Find where the given text appears and provide that cell's center as [x, y] coordinate. 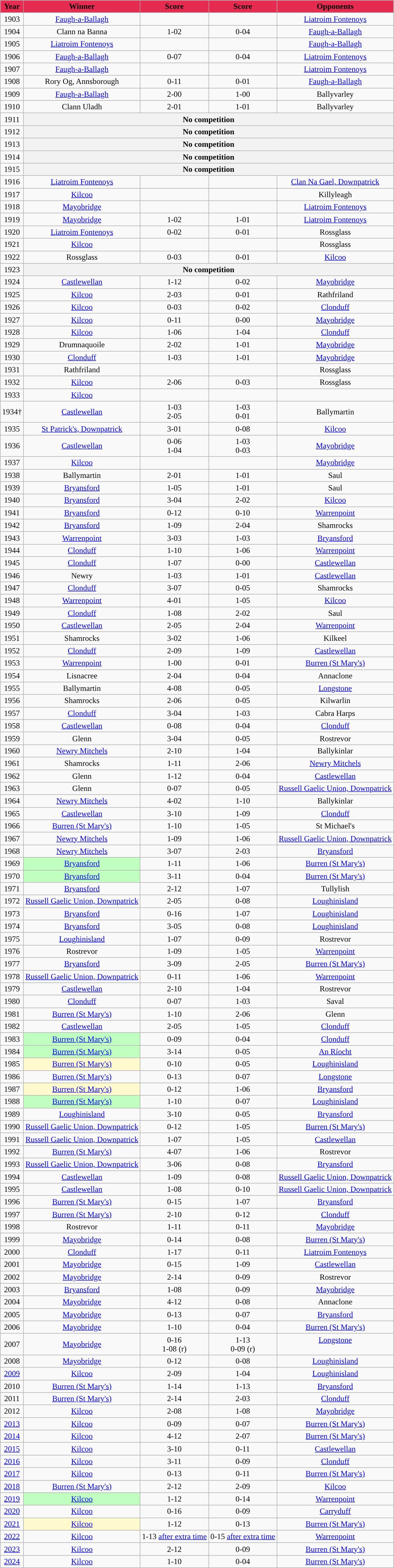
1990 [12, 1127]
4-01 [174, 601]
2006 [12, 1327]
4-07 [174, 1152]
1951 [12, 638]
0-15 after extra time [243, 1536]
1986 [12, 1077]
1915 [12, 170]
1931 [12, 370]
3-05 [174, 926]
1918 [12, 207]
1910 [12, 107]
1998 [12, 1227]
1969 [12, 864]
Winner [82, 7]
Clann na Banna [82, 32]
Clan Na Gael, Downpatrick [335, 182]
1926 [12, 307]
1920 [12, 232]
1992 [12, 1152]
2010 [12, 1386]
1978 [12, 977]
1945 [12, 563]
1919 [12, 220]
1988 [12, 1102]
1911 [12, 119]
2019 [12, 1499]
1-17 [174, 1252]
1944 [12, 550]
3-02 [174, 638]
1980 [12, 1002]
1938 [12, 475]
1989 [12, 1114]
1912 [12, 132]
2021 [12, 1524]
2016 [12, 1461]
1981 [12, 1014]
1955 [12, 688]
1909 [12, 94]
4-02 [174, 801]
Killyleagh [335, 195]
1903 [12, 19]
Year [12, 7]
3-01 [174, 429]
1968 [12, 851]
Rory Og, Annsborough [82, 82]
2024 [12, 1561]
1-03 0-03 [243, 446]
1942 [12, 525]
1-13 [243, 1386]
1933 [12, 395]
2014 [12, 1436]
1972 [12, 901]
2012 [12, 1411]
Newry [82, 576]
1970 [12, 876]
1964 [12, 801]
2018 [12, 1486]
3-06 [174, 1164]
1940 [12, 500]
1941 [12, 513]
2007 [12, 1344]
1987 [12, 1089]
2017 [12, 1474]
Clann Uladh [82, 107]
2003 [12, 1290]
1974 [12, 926]
1-03 2-05 [174, 412]
1957 [12, 713]
2015 [12, 1449]
1982 [12, 1027]
1936 [12, 446]
1922 [12, 257]
1965 [12, 814]
2023 [12, 1549]
2-00 [174, 94]
1975 [12, 939]
1979 [12, 989]
1993 [12, 1164]
2011 [12, 1399]
1967 [12, 839]
2004 [12, 1302]
1916 [12, 182]
1954 [12, 676]
1930 [12, 357]
Carryduff [335, 1511]
1929 [12, 345]
1923 [12, 270]
1991 [12, 1139]
1904 [12, 32]
3-14 [174, 1052]
1924 [12, 282]
1-14 [174, 1386]
2020 [12, 1511]
1977 [12, 964]
1962 [12, 776]
1960 [12, 751]
1935 [12, 429]
1905 [12, 44]
1925 [12, 295]
1963 [12, 789]
Cabra Harps [335, 713]
2-07 [243, 1436]
1934† [12, 412]
1921 [12, 245]
1997 [12, 1215]
2001 [12, 1265]
2000 [12, 1252]
1999 [12, 1240]
1995 [12, 1189]
1913 [12, 144]
An Ríocht [335, 1052]
Drumnaquoile [82, 345]
2013 [12, 1424]
2-08 [174, 1411]
St Patrick's, Downpatrick [82, 429]
2002 [12, 1277]
1-03 0-01 [243, 412]
Kilkeel [335, 638]
2008 [12, 1361]
1961 [12, 763]
Kilwarlin [335, 701]
1928 [12, 332]
1984 [12, 1052]
St Michael's [335, 826]
Tullylish [335, 889]
2009 [12, 1373]
Saval [335, 1002]
1958 [12, 726]
1907 [12, 69]
1952 [12, 651]
1996 [12, 1202]
1959 [12, 738]
1973 [12, 914]
1932 [12, 382]
1927 [12, 320]
1946 [12, 576]
1906 [12, 57]
1937 [12, 463]
4-08 [174, 688]
1985 [12, 1064]
2005 [12, 1315]
1943 [12, 538]
1908 [12, 82]
1914 [12, 157]
1976 [12, 951]
1966 [12, 826]
1956 [12, 701]
2022 [12, 1536]
1950 [12, 626]
1-13 after extra time [174, 1536]
1949 [12, 613]
1917 [12, 195]
0-06 1-04 [174, 446]
Opponents [335, 7]
1-13 0-09 (r) [243, 1344]
1971 [12, 889]
1947 [12, 588]
1953 [12, 663]
1994 [12, 1177]
1939 [12, 488]
Lisnacree [82, 676]
0-16 1-08 (r) [174, 1344]
1948 [12, 601]
3-09 [174, 964]
1983 [12, 1039]
3-03 [174, 538]
